Search for the cell housing the specified text and yield its [x, y] center coordinate. 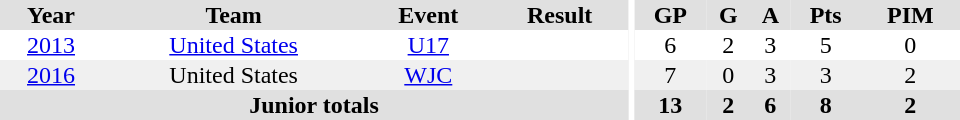
Event [428, 15]
2013 [51, 45]
5 [826, 45]
Year [51, 15]
G [728, 15]
Junior totals [314, 105]
2016 [51, 75]
A [770, 15]
Result [560, 15]
GP [670, 15]
Team [234, 15]
WJC [428, 75]
7 [670, 75]
Pts [826, 15]
U17 [428, 45]
PIM [910, 15]
8 [826, 105]
13 [670, 105]
